From the cell containing the given text, extract its center point as (x, y) coordinate. 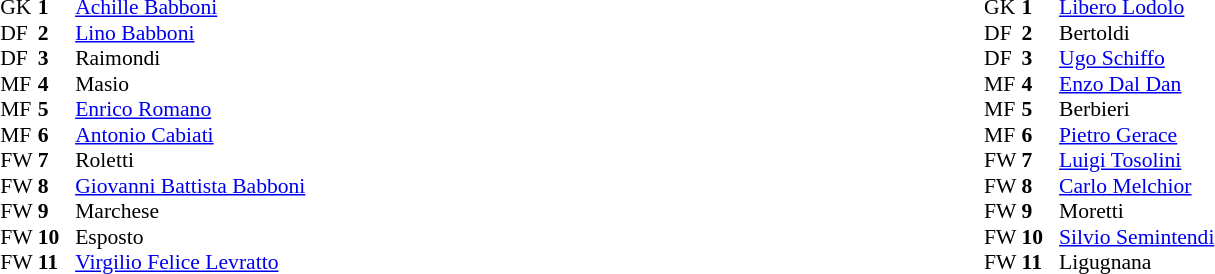
Antonio Cabiati (190, 135)
Giovanni Battista Babboni (190, 186)
Marchese (190, 211)
Enrico Romano (190, 109)
Pietro Gerace (1136, 135)
Enzo Dal Dan (1136, 84)
Esposto (190, 237)
Carlo Melchior (1136, 186)
Berbieri (1136, 109)
Ugo Schiffo (1136, 59)
Raimondi (190, 59)
Silvio Semintendi (1136, 237)
Masio (190, 84)
Luigi Tosolini (1136, 161)
Roletti (190, 161)
Bertoldi (1136, 33)
Lino Babboni (190, 33)
Moretti (1136, 211)
